Locate the cell with the specified text and output its [x, y] center coordinate. 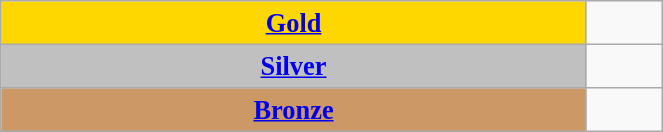
Silver [294, 66]
Bronze [294, 109]
Gold [294, 22]
